Determine the (x, y) coordinate at the center of the cell enclosing the given text.  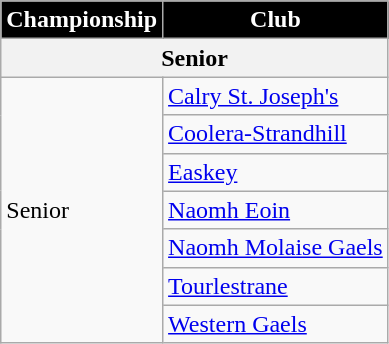
Championship (82, 20)
Club (276, 20)
Easkey (276, 172)
Naomh Molaise Gaels (276, 248)
Calry St. Joseph's (276, 96)
Naomh Eoin (276, 210)
Western Gaels (276, 324)
Coolera-Strandhill (276, 134)
Tourlestrane (276, 286)
